Find where the given text appears and provide that cell's center as (X, Y) coordinate. 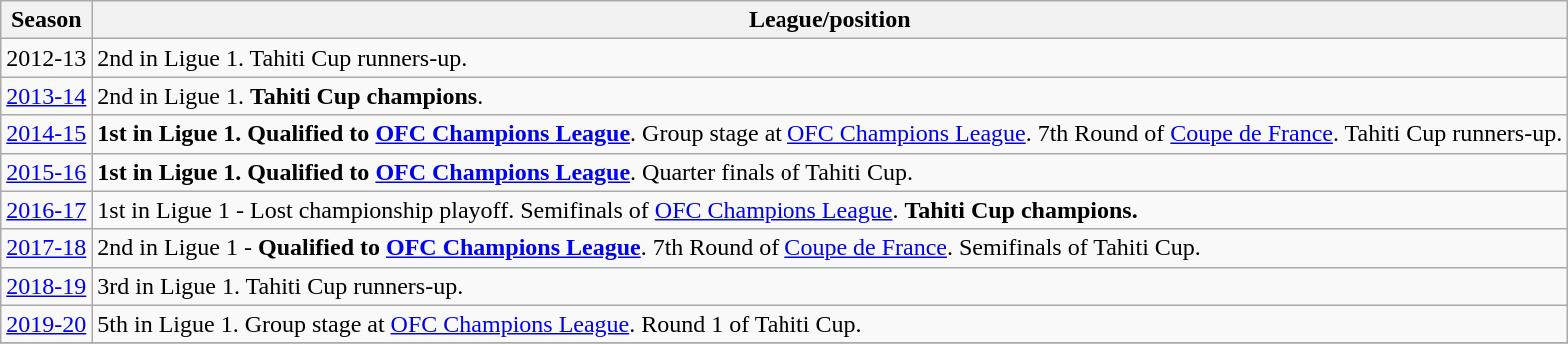
1st in Ligue 1. Qualified to OFC Champions League. Group stage at OFC Champions League. 7th Round of Coupe de France. Tahiti Cup runners-up. (829, 134)
2nd in Ligue 1. Tahiti Cup champions. (829, 96)
2016-17 (46, 210)
2017-18 (46, 248)
1st in Ligue 1 - Lost championship playoff. Semifinals of OFC Champions League. Tahiti Cup champions. (829, 210)
2nd in Ligue 1 - Qualified to OFC Champions League. 7th Round of Coupe de France. Semifinals of Tahiti Cup. (829, 248)
2013-14 (46, 96)
5th in Ligue 1. Group stage at OFC Champions League. Round 1 of Tahiti Cup. (829, 324)
1st in Ligue 1. Qualified to OFC Champions League. Quarter finals of Tahiti Cup. (829, 172)
2018-19 (46, 286)
2015-16 (46, 172)
League/position (829, 20)
2nd in Ligue 1. Tahiti Cup runners-up. (829, 58)
2014-15 (46, 134)
Season (46, 20)
3rd in Ligue 1. Tahiti Cup runners-up. (829, 286)
2019-20 (46, 324)
2012-13 (46, 58)
